Pinpoint the cell where the given text exists, returning its [x, y] midpoint coordinate. 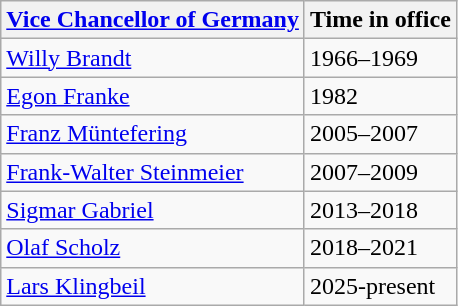
Frank-Walter Steinmeier [153, 172]
Olaf Scholz [153, 248]
Lars Klingbeil [153, 286]
Sigmar Gabriel [153, 210]
2005–2007 [380, 134]
Willy Brandt [153, 58]
2013–2018 [380, 210]
2018–2021 [380, 248]
1966–1969 [380, 58]
Egon Franke [153, 96]
2025-present [380, 286]
1982 [380, 96]
Time in office [380, 20]
2007–2009 [380, 172]
Franz Müntefering [153, 134]
Vice Chancellor of Germany [153, 20]
